Output the (X, Y) coordinate of the center of the cell containing the given text.  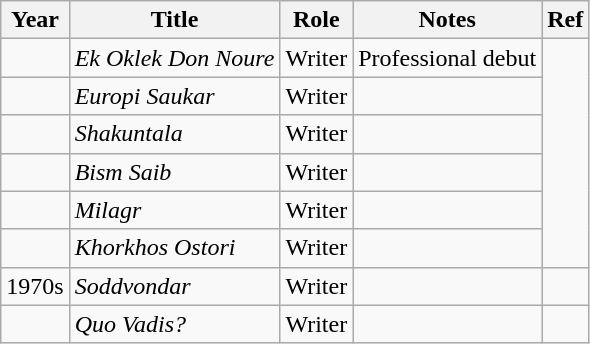
Ek Oklek Don Noure (174, 58)
Notes (448, 20)
Quo Vadis? (174, 324)
Role (316, 20)
Bism Saib (174, 172)
Milagr (174, 210)
Shakuntala (174, 134)
Khorkhos Ostori (174, 248)
Year (35, 20)
1970s (35, 286)
Europi Saukar (174, 96)
Soddvondar (174, 286)
Ref (566, 20)
Title (174, 20)
Professional debut (448, 58)
